Extract the [x, y] coordinate from the center of the cell holding the provided text.  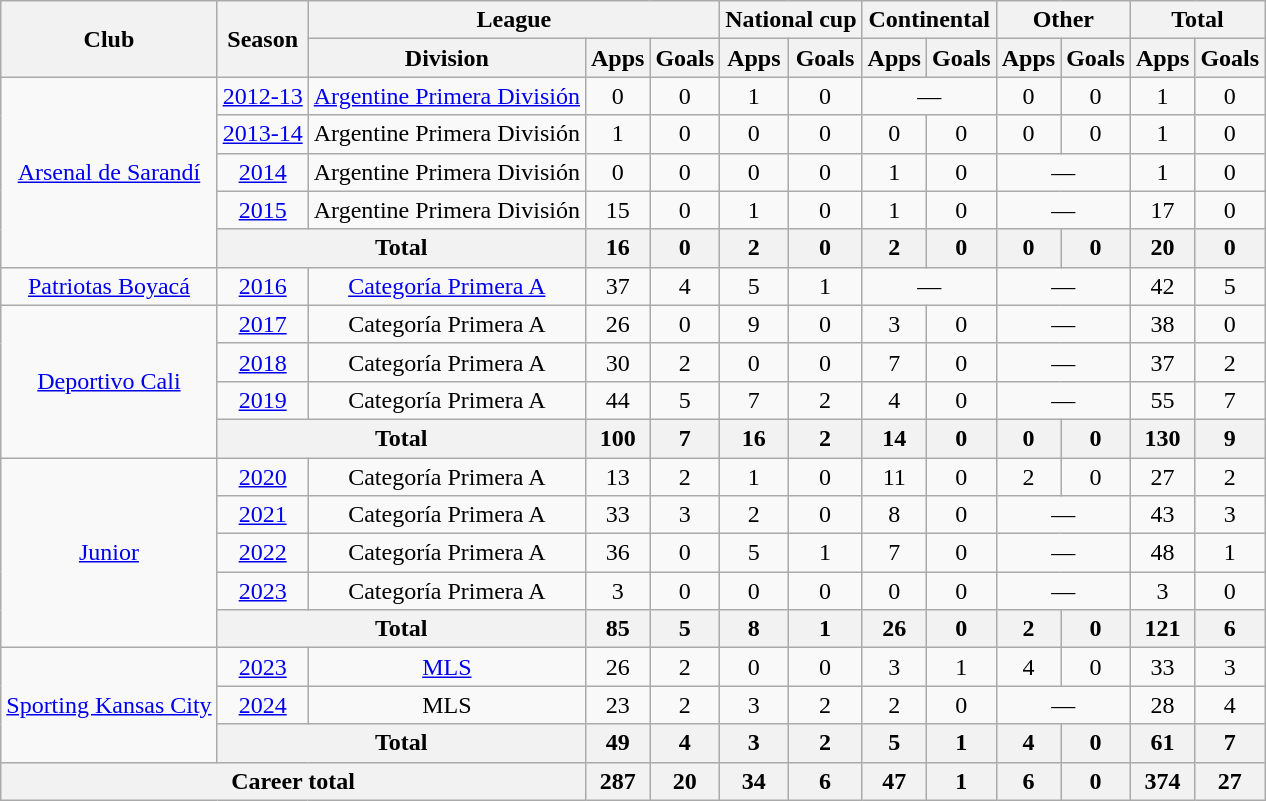
Division [446, 58]
23 [617, 705]
30 [617, 362]
2019 [262, 400]
National cup [791, 20]
2020 [262, 477]
2013-14 [262, 134]
Other [1063, 20]
2014 [262, 172]
2012-13 [262, 96]
Junior [109, 553]
44 [617, 400]
Continental [929, 20]
48 [1162, 553]
Club [109, 39]
47 [894, 781]
League [514, 20]
130 [1162, 438]
36 [617, 553]
2022 [262, 553]
61 [1162, 743]
15 [617, 210]
38 [1162, 324]
Season [262, 39]
Patriotas Boyacá [109, 286]
100 [617, 438]
42 [1162, 286]
2024 [262, 705]
2015 [262, 210]
Deportivo Cali [109, 381]
Arsenal de Sarandí [109, 172]
2021 [262, 515]
374 [1162, 781]
Sporting Kansas City [109, 705]
11 [894, 477]
55 [1162, 400]
85 [617, 629]
2017 [262, 324]
43 [1162, 515]
17 [1162, 210]
121 [1162, 629]
287 [617, 781]
2018 [262, 362]
34 [754, 781]
Career total [294, 781]
28 [1162, 705]
49 [617, 743]
2016 [262, 286]
14 [894, 438]
13 [617, 477]
